From the cell containing the given text, extract its center point as (x, y) coordinate. 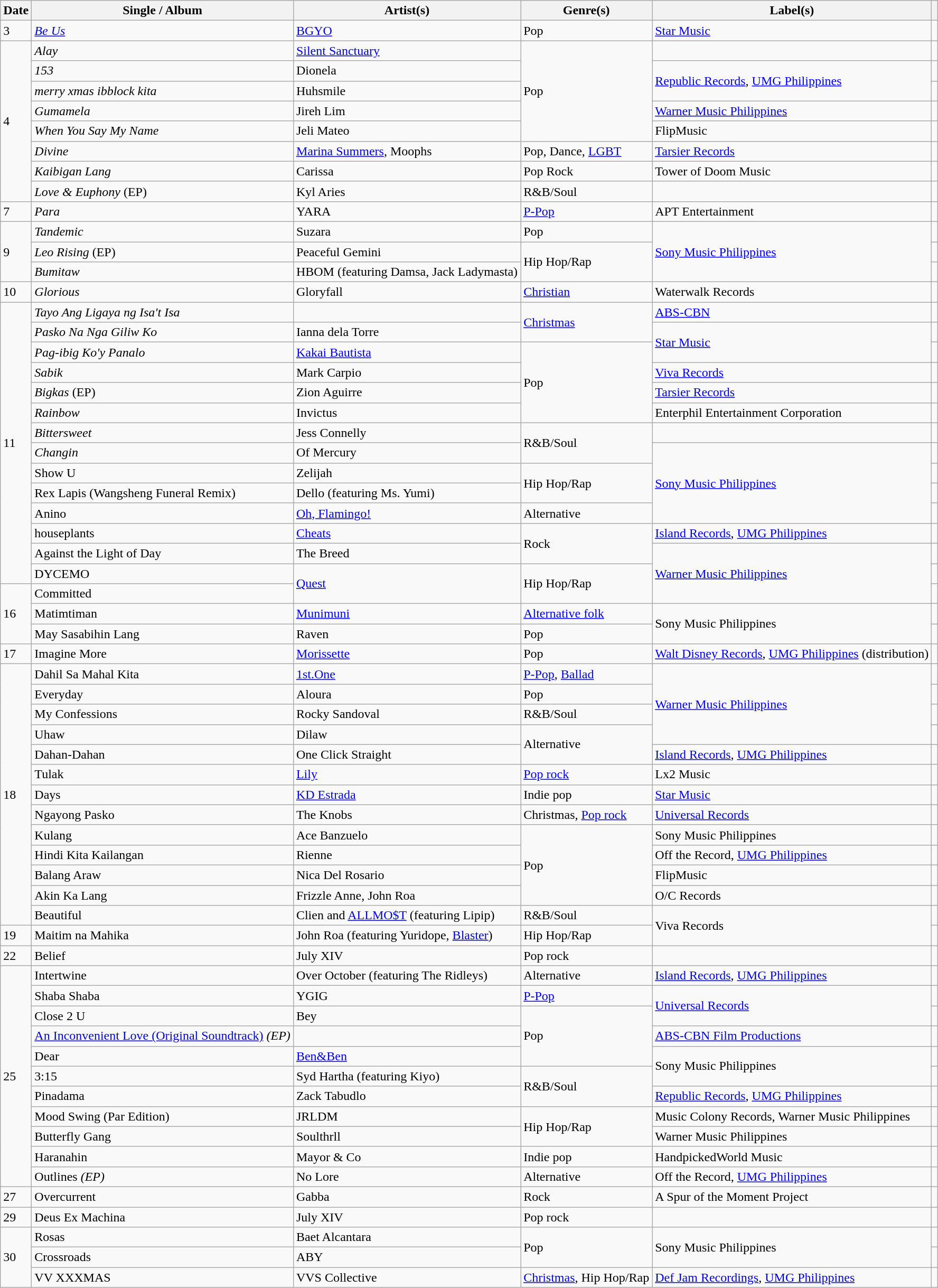
ABS-CBN Film Productions (792, 1036)
Dahan-Dahan (163, 754)
Raven (407, 634)
3:15 (163, 1076)
Deus Ex Machina (163, 1217)
Nica Del Rosario (407, 875)
P-Pop, Ballad (586, 674)
Genre(s) (586, 11)
18 (16, 795)
Munimuni (407, 614)
When You Say My Name (163, 131)
Sabik (163, 372)
Be Us (163, 31)
Tower of Doom Music (792, 171)
merry xmas ibblock kita (163, 91)
Zelijah (407, 473)
Bey (407, 1016)
Hindi Kita Kailangan (163, 855)
Glorious (163, 292)
Maitim na Mahika (163, 936)
VV XXXMAS (163, 1277)
Pop, Dance, LGBT (586, 151)
KD Estrada (407, 795)
Date (16, 11)
Rosas (163, 1237)
Ngayong Pasko (163, 815)
16 (16, 614)
Matimtiman (163, 614)
Cheats (407, 533)
Pasko Na Nga Giliw Ko (163, 332)
Walt Disney Records, UMG Philippines (distribution) (792, 654)
Imagine More (163, 654)
O/C Records (792, 895)
Alay (163, 51)
Butterfly Gang (163, 1136)
Overcurrent (163, 1197)
Ben&Ben (407, 1056)
The Breed (407, 553)
ABS-CBN (792, 312)
APT Entertainment (792, 211)
Quest (407, 583)
HBOM (featuring Damsa, Jack Ladymasta) (407, 272)
John Roa (featuring Yuridope, Blaster) (407, 936)
Crossroads (163, 1257)
Everyday (163, 694)
Zion Aguirre (407, 393)
BGYO (407, 31)
Rainbow (163, 413)
Morissette (407, 654)
4 (16, 121)
Gumamela (163, 111)
Close 2 U (163, 1016)
Gloryfall (407, 292)
27 (16, 1197)
Huhsmile (407, 91)
Rienne (407, 855)
Pinadama (163, 1096)
Mood Swing (Par Edition) (163, 1116)
Suzara (407, 231)
Def Jam Recordings, UMG Philippines (792, 1277)
Lx2 Music (792, 774)
Rocky Sandoval (407, 714)
Clien and ALLMO$T (featuring Lipip) (407, 916)
Para (163, 211)
Frizzle Anne, John Roa (407, 895)
Akin Ka Lang (163, 895)
Tayo Ang Ligaya ng Isa't Isa (163, 312)
Artist(s) (407, 11)
A Spur of the Moment Project (792, 1197)
Enterphil Entertainment Corporation (792, 413)
One Click Straight (407, 754)
Christian (586, 292)
Days (163, 795)
Marina Summers, Moophs (407, 151)
Rex Lapis (Wangsheng Funeral Remix) (163, 493)
Dello (featuring Ms. Yumi) (407, 493)
Jireh Lim (407, 111)
Committed (163, 594)
Kulang (163, 835)
Kaibigan Lang (163, 171)
30 (16, 1257)
Anino (163, 513)
My Confessions (163, 714)
Alternative folk (586, 614)
17 (16, 654)
29 (16, 1217)
Kyl Aries (407, 191)
Against the Light of Day (163, 553)
Over October (featuring The Ridleys) (407, 976)
22 (16, 956)
Bigkas (EP) (163, 393)
Tandemic (163, 231)
Leo Rising (EP) (163, 252)
Beautiful (163, 916)
houseplants (163, 533)
1st.One (407, 674)
Love & Euphony (EP) (163, 191)
Balang Araw (163, 875)
Single / Album (163, 11)
Tulak (163, 774)
10 (16, 292)
HandpickedWorld Music (792, 1156)
19 (16, 936)
The Knobs (407, 815)
Pag-ibig Ko'y Panalo (163, 352)
VVS Collective (407, 1277)
Of Mercury (407, 453)
Mark Carpio (407, 372)
Christmas (586, 322)
ABY (407, 1257)
YGIG (407, 996)
11 (16, 443)
Dionela (407, 71)
Label(s) (792, 11)
Jeli Mateo (407, 131)
Belief (163, 956)
Dahil Sa Mahal Kita (163, 674)
Music Colony Records, Warner Music Philippines (792, 1116)
Aloura (407, 694)
Mayor & Co (407, 1156)
Baet Alcantara (407, 1237)
Haranahin (163, 1156)
Dear (163, 1056)
May Sasabihin Lang (163, 634)
Kakai Bautista (407, 352)
Show U (163, 473)
7 (16, 211)
Invictus (407, 413)
Pop Rock (586, 171)
YARA (407, 211)
153 (163, 71)
Peaceful Gemini (407, 252)
An Inconvenient Love (Original Soundtrack) (EP) (163, 1036)
25 (16, 1077)
Lily (407, 774)
Bumitaw (163, 272)
JRLDM (407, 1116)
DYCEMO (163, 573)
Syd Hartha (featuring Kiyo) (407, 1076)
Oh, Flamingo! (407, 513)
9 (16, 251)
Uhaw (163, 734)
Soulthrll (407, 1136)
Dilaw (407, 734)
Divine (163, 151)
Ianna dela Torre (407, 332)
3 (16, 31)
Zack Tabudlo (407, 1096)
Christmas, Pop rock (586, 815)
Silent Sanctuary (407, 51)
Waterwalk Records (792, 292)
Jess Connelly (407, 433)
Ace Banzuelo (407, 835)
No Lore (407, 1177)
Gabba (407, 1197)
Changin (163, 453)
Shaba Shaba (163, 996)
Christmas, Hip Hop/Rap (586, 1277)
Outlines (EP) (163, 1177)
Carissa (407, 171)
Intertwine (163, 976)
Bittersweet (163, 433)
